Capture the cell that displays the provided text and extract its [x, y] central coordinate. 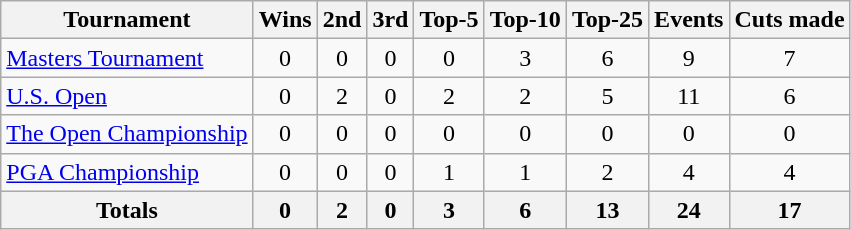
13 [607, 210]
5 [607, 96]
Events [689, 20]
17 [790, 210]
11 [689, 96]
The Open Championship [127, 134]
2nd [342, 20]
9 [689, 58]
3rd [390, 20]
7 [790, 58]
24 [689, 210]
Masters Tournament [127, 58]
Top-5 [449, 20]
Totals [127, 210]
Top-10 [525, 20]
Cuts made [790, 20]
Wins [285, 20]
Tournament [127, 20]
Top-25 [607, 20]
PGA Championship [127, 172]
U.S. Open [127, 96]
